Extract the (X, Y) coordinate from the center of the cell holding the provided text.  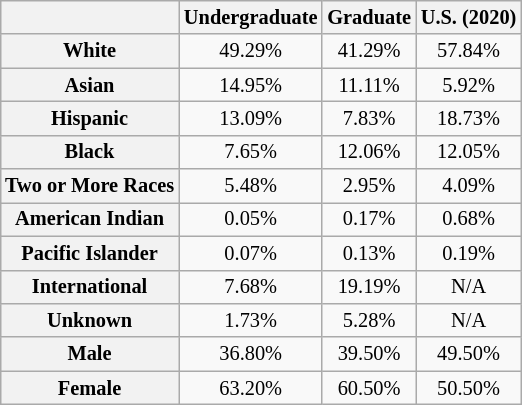
13.09% (250, 119)
57.84% (468, 51)
American Indian (90, 220)
Pacific Islander (90, 253)
1.73% (250, 321)
60.50% (368, 388)
Male (90, 354)
7.83% (368, 119)
18.73% (468, 119)
19.19% (368, 287)
11.11% (368, 85)
Asian (90, 85)
0.17% (368, 220)
Unknown (90, 321)
5.28% (368, 321)
Black (90, 152)
Graduate (368, 18)
0.19% (468, 253)
Hispanic (90, 119)
Female (90, 388)
39.50% (368, 354)
White (90, 51)
5.92% (468, 85)
2.95% (368, 186)
0.07% (250, 253)
Two or More Races (90, 186)
49.29% (250, 51)
4.09% (468, 186)
5.48% (250, 186)
12.06% (368, 152)
International (90, 287)
7.65% (250, 152)
0.68% (468, 220)
36.80% (250, 354)
0.05% (250, 220)
7.68% (250, 287)
12.05% (468, 152)
49.50% (468, 354)
14.95% (250, 85)
50.50% (468, 388)
U.S. (2020) (468, 18)
63.20% (250, 388)
0.13% (368, 253)
Undergraduate (250, 18)
41.29% (368, 51)
